From the cell containing the given text, extract its center point as (X, Y) coordinate. 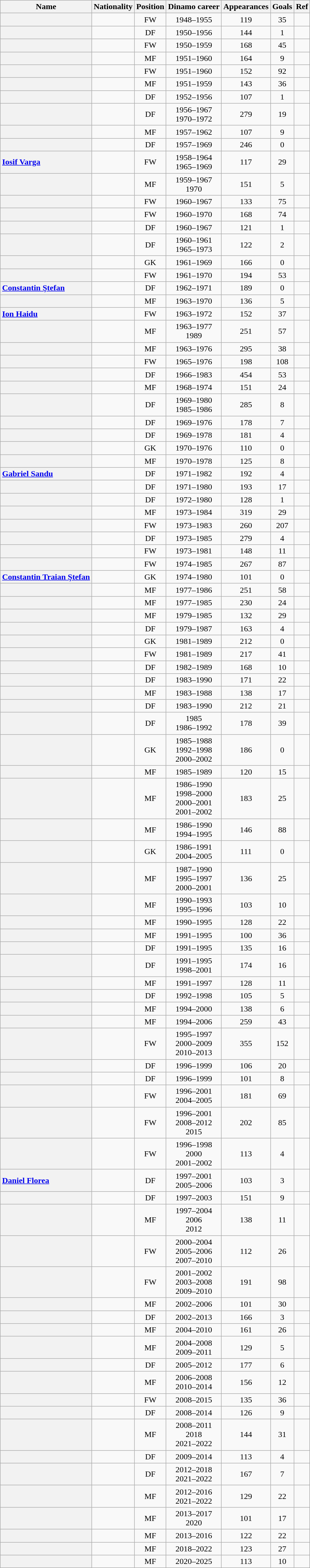
1963–1970 (194, 301)
2004–20082009–2011 (194, 1347)
260 (246, 525)
Appearances (246, 7)
2004–2010 (194, 1330)
1985–19881992–19982000–2002 (194, 750)
100 (246, 935)
143 (246, 84)
191 (246, 1282)
194 (246, 275)
20 (282, 1066)
1974–1980 (194, 577)
57 (282, 331)
1957–1962 (194, 132)
192 (246, 474)
1997–20012005–2006 (194, 1180)
230 (246, 603)
1977–1986 (194, 590)
1962–1971 (194, 288)
123 (246, 1549)
1996–20012008–20122015 (194, 1123)
111 (246, 852)
1979–1985 (194, 615)
2012–20162021–2022 (194, 1496)
110 (246, 448)
1994–2006 (194, 1022)
75 (282, 202)
39 (282, 723)
2009–2014 (194, 1457)
2 (282, 245)
120 (246, 772)
112 (246, 1251)
Ref (302, 7)
2013–2016 (194, 1536)
1995–19972000–20092010–2013 (194, 1044)
1983–1988 (194, 693)
125 (246, 461)
121 (246, 227)
19 (282, 114)
1963–19771989 (194, 331)
85 (282, 1123)
2001–20022003–20082009–2010 (194, 1282)
1991–19951998–2001 (194, 965)
163 (246, 629)
1958–19641965–1969 (194, 162)
37 (282, 314)
1986–19901994–1995 (194, 829)
217 (246, 654)
19851986–1992 (194, 723)
88 (282, 829)
246 (246, 145)
1956–19671970–1972 (194, 114)
1966–1983 (194, 374)
69 (282, 1096)
1948–1955 (194, 20)
1973–1984 (194, 513)
Gabriel Sandu (46, 474)
Iosif Varga (46, 162)
106 (246, 1066)
319 (246, 513)
1969–1976 (194, 422)
74 (282, 215)
31 (282, 1435)
1986–19901998–20002000–20012001–2002 (194, 798)
1990–1995 (194, 922)
1970–1976 (194, 448)
1950–1959 (194, 45)
1973–1983 (194, 525)
Dinamo career (194, 7)
2018–2022 (194, 1549)
92 (282, 71)
2020–2025 (194, 1562)
1971–1980 (194, 487)
1959–19671970 (194, 184)
259 (246, 1022)
2000–20042005–20062007–2010 (194, 1251)
1963–1976 (194, 349)
1994–2000 (194, 1009)
98 (282, 1282)
1952–1956 (194, 97)
1991–1997 (194, 983)
117 (246, 162)
38 (282, 349)
1960–1970 (194, 215)
2006–20082010–2014 (194, 1382)
1969–1978 (194, 435)
15 (282, 772)
1971–1982 (194, 474)
1970–1978 (194, 461)
2005–2012 (194, 1365)
1997–200420062012 (194, 1220)
186 (246, 750)
132 (246, 615)
2012–20182021–2022 (194, 1474)
1996–20012004–2005 (194, 1096)
164 (246, 58)
454 (246, 374)
1990–19931995–1996 (194, 905)
295 (246, 349)
161 (246, 1330)
35 (282, 20)
1969–19801985–1986 (194, 405)
2013–20172020 (194, 1518)
12 (282, 1382)
21 (282, 706)
183 (246, 798)
1961–1970 (194, 275)
119 (246, 20)
41 (282, 654)
355 (246, 1044)
27 (282, 1549)
207 (282, 525)
1977–1985 (194, 603)
198 (246, 362)
1961–1969 (194, 262)
1992–1998 (194, 996)
1974–1985 (194, 564)
Goals (282, 7)
2002–2013 (194, 1317)
1960–19611965–1973 (194, 245)
Daniel Florea (46, 1180)
1997–2003 (194, 1198)
1950–1956 (194, 32)
Name (46, 7)
1973–1981 (194, 551)
45 (282, 45)
167 (246, 1474)
2008–2014 (194, 1413)
285 (246, 405)
30 (282, 1304)
1968–1974 (194, 387)
1972–1980 (194, 500)
Nationality (113, 7)
1982–1989 (194, 667)
1973–1985 (194, 538)
174 (246, 965)
43 (282, 1022)
156 (246, 1382)
1979–1987 (194, 629)
87 (282, 564)
126 (246, 1413)
1957–1969 (194, 145)
189 (246, 288)
Ion Haidu (46, 314)
1986–19912004–2005 (194, 852)
2008–201120182021–2022 (194, 1435)
267 (246, 564)
177 (246, 1365)
171 (246, 680)
1965–1976 (194, 362)
1951–1959 (194, 84)
1985–1989 (194, 772)
Position (150, 7)
1996–199820002001–2002 (194, 1154)
202 (246, 1123)
146 (246, 829)
133 (246, 202)
1987–19901995–19972000–2001 (194, 878)
1963–1972 (194, 314)
2008–2015 (194, 1400)
58 (282, 590)
Constantin Ștefan (46, 288)
Constantin Traian Ștefan (46, 577)
105 (246, 996)
193 (246, 487)
108 (282, 362)
148 (246, 551)
2002–2006 (194, 1304)
